For the text-containing cell, return its midpoint in (x, y) coordinate format. 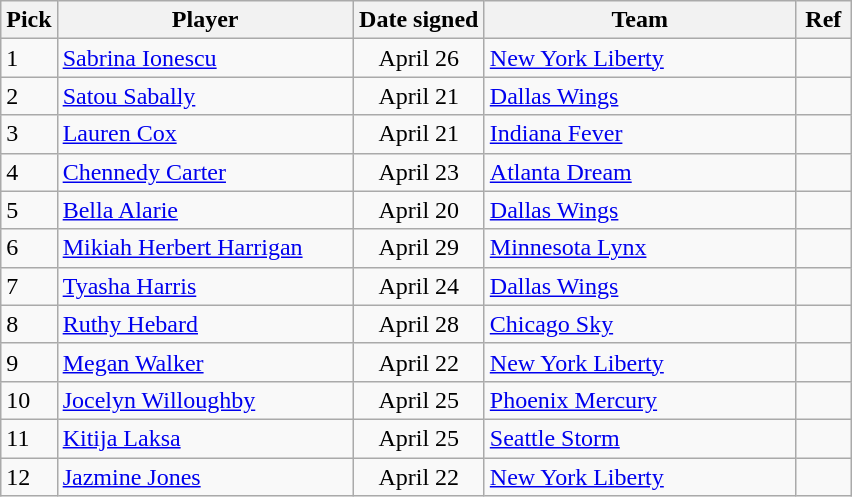
Chennedy Carter (205, 172)
Minnesota Lynx (640, 248)
11 (29, 438)
6 (29, 248)
Mikiah Herbert Harrigan (205, 248)
Sabrina Ionescu (205, 58)
8 (29, 324)
Team (640, 20)
Kitija Laksa (205, 438)
12 (29, 477)
Seattle Storm (640, 438)
Jazmine Jones (205, 477)
Player (205, 20)
Ref (823, 20)
Atlanta Dream (640, 172)
Ruthy Hebard (205, 324)
April 24 (418, 286)
4 (29, 172)
Megan Walker (205, 362)
April 29 (418, 248)
5 (29, 210)
April 23 (418, 172)
1 (29, 58)
Lauren Cox (205, 134)
Bella Alarie (205, 210)
2 (29, 96)
Tyasha Harris (205, 286)
Phoenix Mercury (640, 400)
April 20 (418, 210)
April 28 (418, 324)
9 (29, 362)
7 (29, 286)
April 26 (418, 58)
3 (29, 134)
Chicago Sky (640, 324)
Indiana Fever (640, 134)
Satou Sabally (205, 96)
Pick (29, 20)
Date signed (418, 20)
10 (29, 400)
Jocelyn Willoughby (205, 400)
